Return (X, Y) of the center of cell containing provided text 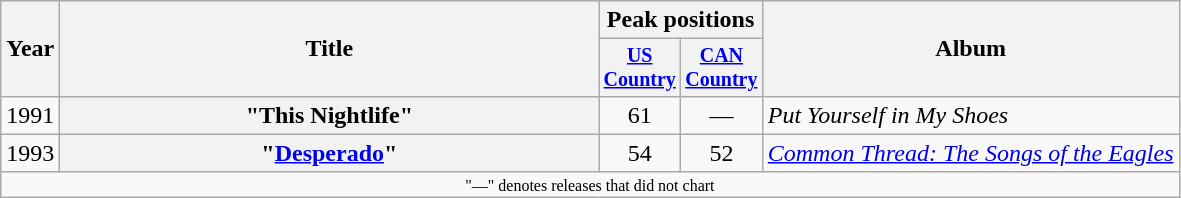
1993 (30, 153)
52 (722, 153)
1991 (30, 115)
"—" denotes releases that did not chart (590, 184)
Common Thread: The Songs of the Eagles (970, 153)
"This Nightlife" (330, 115)
"Desperado" (330, 153)
54 (640, 153)
Year (30, 49)
Peak positions (680, 20)
CAN Country (722, 68)
— (722, 115)
US Country (640, 68)
Album (970, 49)
61 (640, 115)
Title (330, 49)
Put Yourself in My Shoes (970, 115)
